Return the (x, y) coordinate for the center point of the cell that contains the specified text.  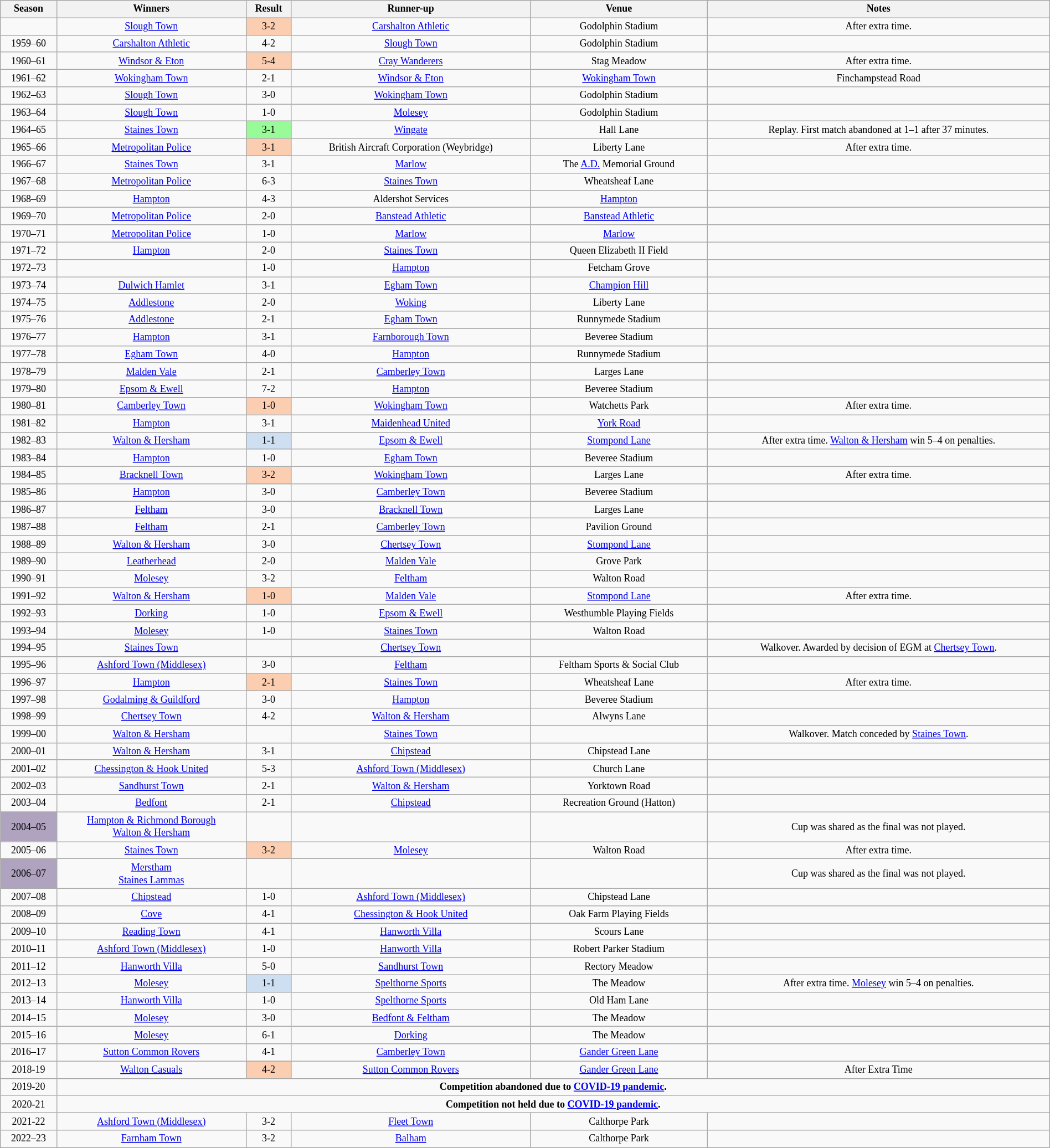
Church Lane (619, 769)
1981–82 (29, 423)
Aldershot Services (411, 199)
6-1 (269, 1036)
Maidenhead United (411, 423)
1960–61 (29, 61)
Fetcham Grove (619, 268)
Winners (151, 9)
Alwyns Lane (619, 717)
2018-19 (29, 1070)
2014–15 (29, 1018)
Westhumble Playing Fields (619, 614)
1988–89 (29, 544)
2008–09 (29, 915)
Oak Farm Playing Fields (619, 915)
2013–14 (29, 1000)
Woking (411, 302)
Fleet Town (411, 1122)
Old Ham Lane (619, 1000)
2011–12 (29, 966)
Stag Meadow (619, 61)
Farnham Town (151, 1139)
1995–96 (29, 665)
1989–90 (29, 562)
Finchampstead Road (878, 78)
7-2 (269, 389)
Yorktown Road (619, 785)
2003–04 (29, 803)
1959–60 (29, 43)
5-3 (269, 769)
1974–75 (29, 302)
Notes (878, 9)
Walkover. Awarded by decision of EGM at Chertsey Town. (878, 648)
1965–66 (29, 147)
1968–69 (29, 199)
2001–02 (29, 769)
2010–11 (29, 949)
Wingate (411, 130)
York Road (619, 423)
1962–63 (29, 95)
After extra time. Walton & Hersham win 5–4 on penalties. (878, 441)
2005–06 (29, 851)
1998–99 (29, 717)
Recreation Ground (Hatton) (619, 803)
Runner-up (411, 9)
2007–08 (29, 897)
1971–72 (29, 250)
Watchetts Park (619, 406)
Balham (411, 1139)
MersthamStaines Lammas (151, 874)
5-4 (269, 61)
Leatherhead (151, 562)
Cove (151, 915)
Walkover. Match conceded by Staines Town. (878, 734)
Season (29, 9)
1985–86 (29, 493)
6-3 (269, 182)
2002–03 (29, 785)
1970–71 (29, 234)
Cray Wanderers (411, 61)
Dulwich Hamlet (151, 286)
2006–07 (29, 874)
2021-22 (29, 1122)
Replay. First match abandoned at 1–1 after 37 minutes. (878, 130)
1986–87 (29, 509)
1991–92 (29, 596)
2000–01 (29, 751)
1967–68 (29, 182)
Godalming & Guildford (151, 700)
Competition abandoned due to COVID-19 pandemic. (553, 1087)
Reading Town (151, 931)
1983–84 (29, 457)
Walton Casuals (151, 1070)
5-0 (269, 966)
2016–17 (29, 1052)
1982–83 (29, 441)
1975–76 (29, 320)
Bedfont (151, 803)
Grove Park (619, 562)
1996–97 (29, 682)
4-0 (269, 354)
Queen Elizabeth II Field (619, 250)
1973–74 (29, 286)
Rectory Meadow (619, 966)
2015–16 (29, 1036)
2012–13 (29, 984)
1976–77 (29, 337)
After Extra Time (878, 1070)
2019-20 (29, 1087)
1966–67 (29, 164)
1984–85 (29, 475)
Result (269, 9)
1999–00 (29, 734)
1972–73 (29, 268)
2009–10 (29, 931)
1990–91 (29, 578)
The A.D. Memorial Ground (619, 164)
2020-21 (29, 1104)
1969–70 (29, 216)
Feltham Sports & Social Club (619, 665)
2022–23 (29, 1139)
1961–62 (29, 78)
Hall Lane (619, 130)
Hampton & Richmond BoroughWalton & Hersham (151, 827)
Scours Lane (619, 931)
Robert Parker Stadium (619, 949)
1992–93 (29, 614)
1980–81 (29, 406)
Competition not held due to COVID-19 pandemic. (553, 1104)
1997–98 (29, 700)
1994–95 (29, 648)
1978–79 (29, 371)
2004–05 (29, 827)
4-3 (269, 199)
Venue (619, 9)
1964–65 (29, 130)
1977–78 (29, 354)
1979–80 (29, 389)
British Aircraft Corporation (Weybridge) (411, 147)
Champion Hill (619, 286)
After extra time. Molesey win 5–4 on penalties. (878, 984)
Farnborough Town (411, 337)
Pavilion Ground (619, 527)
1963–64 (29, 113)
1987–88 (29, 527)
1993–94 (29, 630)
Bedfont & Feltham (411, 1018)
